Return the (X, Y) coordinate for the center point of the cell that contains the specified text.  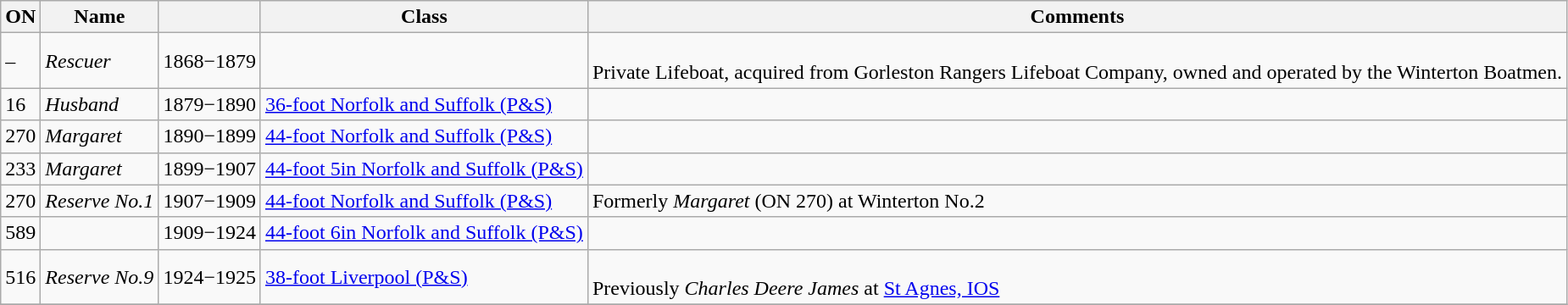
Formerly Margaret (ON 270) at Winterton No.2 (1076, 201)
– (20, 61)
Name (100, 17)
Reserve No.9 (100, 276)
44-foot 5in Norfolk and Suffolk (P&S) (424, 169)
Private Lifeboat, acquired from Gorleston Rangers Lifeboat Company, owned and operated by the Winterton Boatmen. (1076, 61)
1924−1925 (210, 276)
1868−1879 (210, 61)
1899−1907 (210, 169)
516 (20, 276)
Rescuer (100, 61)
1879−1890 (210, 104)
Reserve No.1 (100, 201)
233 (20, 169)
1909−1924 (210, 233)
16 (20, 104)
36-foot Norfolk and Suffolk (P&S) (424, 104)
44-foot 6in Norfolk and Suffolk (P&S) (424, 233)
Comments (1076, 17)
589 (20, 233)
1907−1909 (210, 201)
Class (424, 17)
Husband (100, 104)
38-foot Liverpool (P&S) (424, 276)
Previously Charles Deere James at St Agnes, IOS (1076, 276)
ON (20, 17)
1890−1899 (210, 136)
